Pinpoint the cell where the given text exists, returning its (x, y) midpoint coordinate. 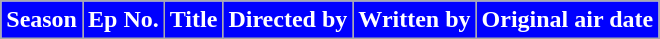
Directed by (288, 20)
Written by (414, 20)
Ep No. (123, 20)
Original air date (568, 20)
Title (194, 20)
Season (42, 20)
